Scan for the cell matching the given text and deliver its (x, y) coordinate at center. 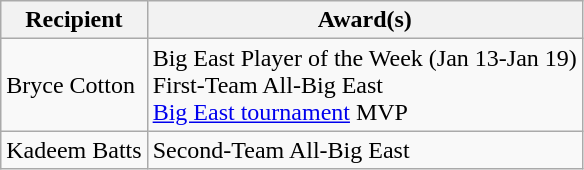
Recipient (74, 20)
Second-Team All-Big East (364, 150)
Big East Player of the Week (Jan 13-Jan 19)First-Team All-Big EastBig East tournament MVP (364, 85)
Award(s) (364, 20)
Kadeem Batts (74, 150)
Bryce Cotton (74, 85)
